Capture the cell that displays the provided text and extract its (x, y) central coordinate. 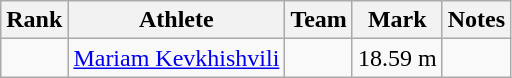
Rank (34, 20)
Team (319, 20)
18.59 m (397, 58)
Mariam Kevkhishvili (176, 58)
Notes (476, 20)
Athlete (176, 20)
Mark (397, 20)
